From the cell containing the given text, extract its center point as (x, y) coordinate. 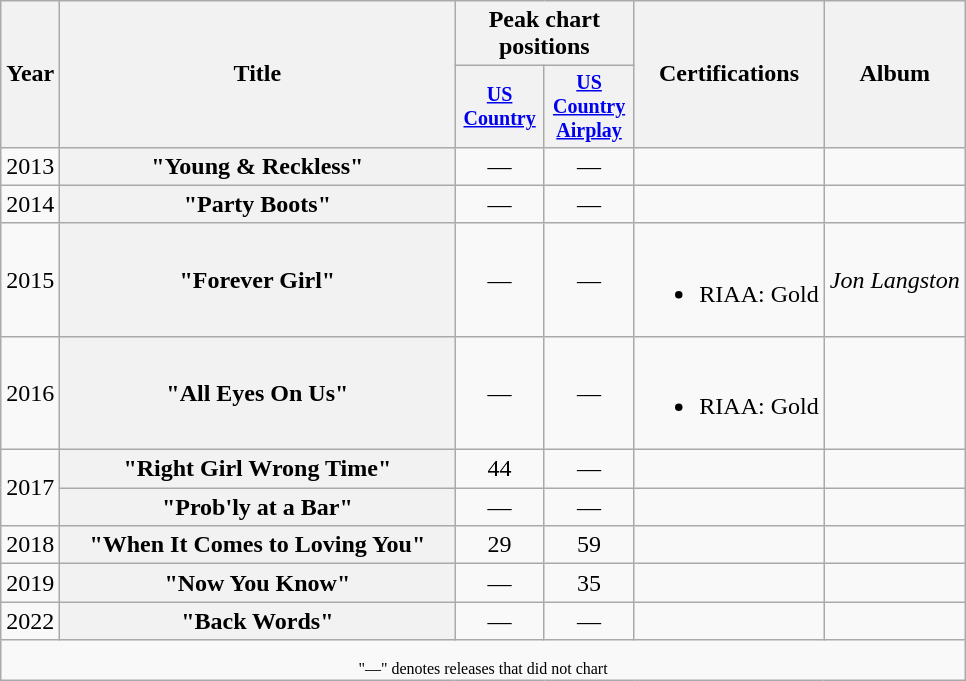
US Country (500, 106)
Album (894, 74)
Peak chart positions (544, 34)
2017 (30, 488)
"—" denotes releases that did not chart (484, 660)
Certifications (729, 74)
"Forever Girl" (258, 280)
2022 (30, 621)
US Country Airplay (588, 106)
2018 (30, 545)
"When It Comes to Loving You" (258, 545)
"Now You Know" (258, 583)
"Young & Reckless" (258, 166)
2015 (30, 280)
"Prob'ly at a Bar" (258, 507)
59 (588, 545)
2013 (30, 166)
2019 (30, 583)
2016 (30, 392)
44 (500, 469)
Title (258, 74)
"Back Words" (258, 621)
"All Eyes On Us" (258, 392)
"Party Boots" (258, 204)
35 (588, 583)
"Right Girl Wrong Time" (258, 469)
Jon Langston (894, 280)
2014 (30, 204)
Year (30, 74)
29 (500, 545)
